Detect which cell encompasses the target text, then output its (x, y) center coordinate. 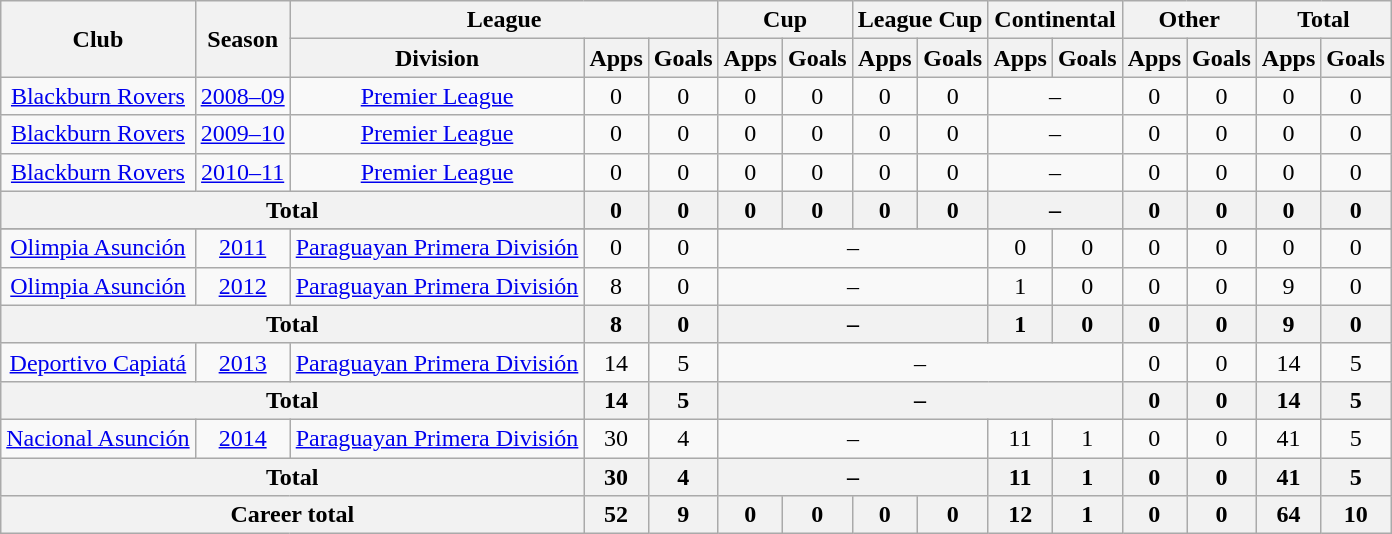
2011 (242, 248)
Career total (292, 515)
64 (1288, 515)
Other (1189, 20)
Continental (1055, 20)
League Cup (920, 20)
League (504, 20)
12 (1020, 515)
2013 (242, 362)
2012 (242, 286)
10 (1356, 515)
2010–11 (242, 172)
Cup (785, 20)
2009–10 (242, 134)
Club (98, 39)
Division (437, 58)
Deportivo Capiatá (98, 362)
Nacional Asunción (98, 438)
2014 (242, 438)
52 (616, 515)
2008–09 (242, 96)
Season (242, 39)
